Output the [x, y] coordinate of the center of the cell containing the given text.  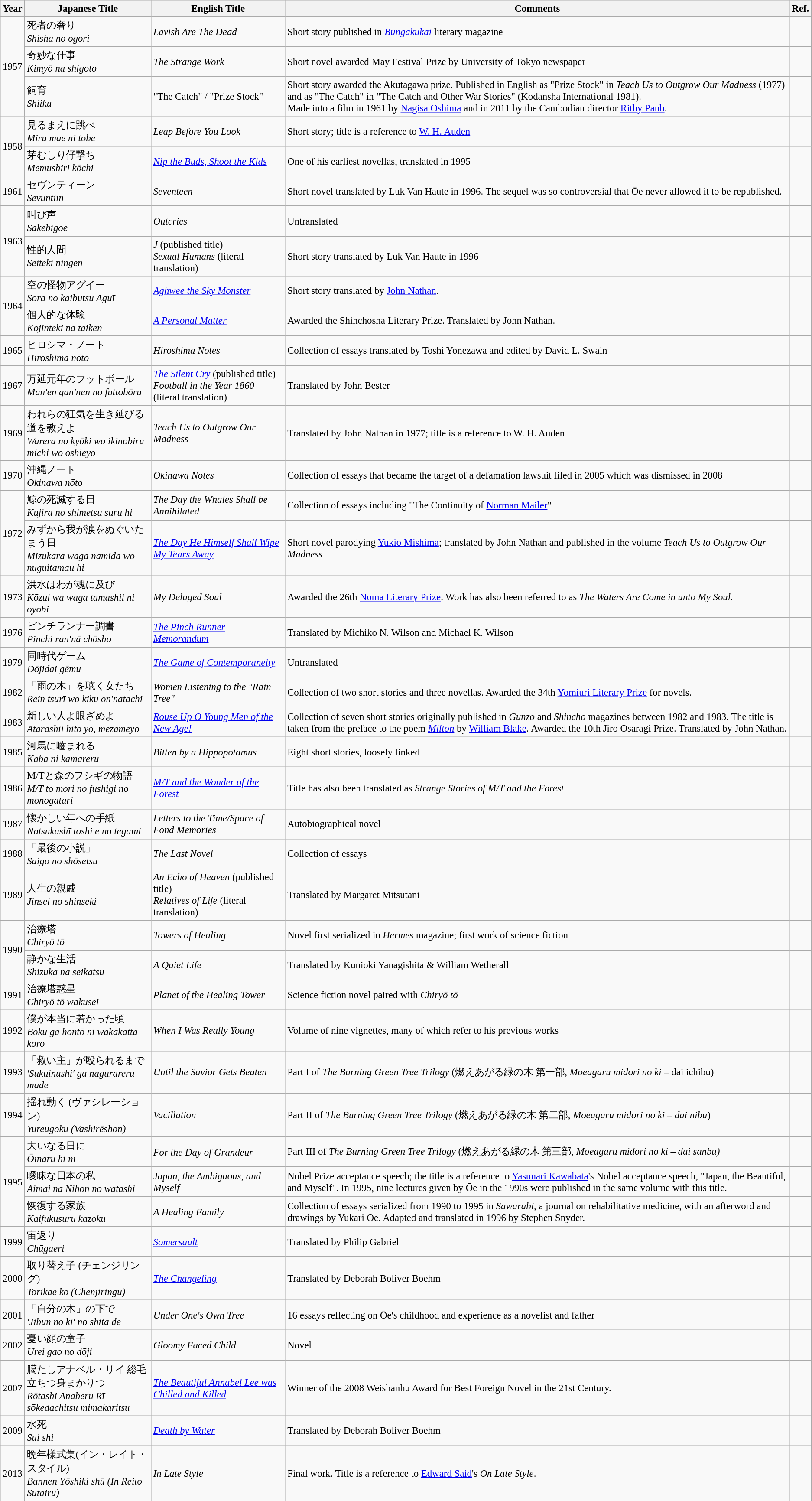
見るまえに跳べMiru mae ni tobe [88, 131]
1970 [13, 476]
1964 [13, 306]
1987 [13, 824]
1957 [13, 67]
1967 [13, 386]
Japanese Title [88, 9]
Short novel parodying Yukio Mishima; translated by John Nathan and published in the volume Teach Us to Outgrow Our Madness [537, 548]
Rouse Up O Young Men of the New Age! [218, 722]
Translated by John Nathan in 1977; title is a reference to W. H. Auden [537, 433]
Awarded the 26th Noma Literary Prize. Work has also been referred to as The Waters Are Come in unto My Soul. [537, 597]
1993 [13, 1072]
奇妙な仕事Kimyō na shigoto [88, 62]
Vacillation [218, 1115]
Volume of nine vignettes, many of which refer to his previous works [537, 1031]
取り替え子 (チェンジリング)Torikae ko (Chenjiringu) [88, 1279]
Planet of the Healing Tower [218, 995]
Short story translated by John Nathan. [537, 290]
曖昧な日本の私Aimai na Nihon no watashi [88, 1182]
A Quiet Life [218, 965]
A Personal Matter [218, 321]
空の怪物アグイーSora no kaibutsu Aguī [88, 290]
For the Day of Grandeur [218, 1152]
宙返りChūgaeri [88, 1241]
ピンチランナー調書Pinchi ran'nā chōsho [88, 633]
大いなる日にŌinaru hi ni [88, 1152]
M/Tと森のフシギの物語M/T to mori no fushigi no monogatari [88, 788]
Autobiographical novel [537, 824]
1982 [13, 693]
恢復する家族Kaifukusuru kazoku [88, 1212]
セヴンティーンSevuntiin [88, 191]
The Silent Cry (published title)Football in the Year 1860 (literal translation) [218, 386]
芽むしり仔撃ちMemushiri kōchi [88, 161]
1986 [13, 788]
1990 [13, 950]
Science fiction novel paired with Chiryō tō [537, 995]
Final work. Title is a reference to Edward Said's On Late Style. [537, 1473]
The Pinch Runner Memorandum [218, 633]
われらの狂気を生き延びる道を教えよWarera no kyōki wo ikinobiru michi wo oshieyo [88, 433]
1989 [13, 895]
Translated by Philip Gabriel [537, 1241]
Part III of The Burning Green Tree Trilogy (燃えあがる緑の木 第三部, Moeagaru midori no ki – dai sanbu) [537, 1152]
Ref. [801, 9]
Short story; title is a reference to W. H. Auden [537, 131]
Translated by Michiko N. Wilson and Michael K. Wilson [537, 633]
Short novel translated by Luk Van Haute in 1996. The sequel was so controversial that Ōe never allowed it to be republished. [537, 191]
1992 [13, 1031]
Teach Us to Outgrow Our Madness [218, 433]
Short story published in Bungakukai literary magazine [537, 32]
2002 [13, 1345]
1994 [13, 1115]
1961 [13, 191]
Translated by Margaret Mitsutani [537, 895]
Letters to the Time/Space of Fond Memories [218, 824]
1958 [13, 146]
Novel [537, 1345]
1965 [13, 350]
Collection of two short stories and three novellas. Awarded the 34th Yomiuri Literary Prize for novels. [537, 693]
晩年様式集(イン・レイト・スタイル)Bannen Yōshiki shū (In Reito Sutairu) [88, 1473]
1991 [13, 995]
Title has also been translated as Strange Stories of M/T and the Forest [537, 788]
万延元年のフットボールMan'en gan'nen no futtobōru [88, 386]
「救い主」が殴られるまで 'Sukuinushi' ga nagurareru made [88, 1072]
An Echo of Heaven (published title)Relatives of Life (literal translation) [218, 895]
Eight short stories, loosely linked [537, 752]
Collection of essays including "The Continuity of Norman Mailer" [537, 505]
Somersault [218, 1241]
1973 [13, 597]
1972 [13, 533]
Awarded the Shinchosha Literary Prize. Translated by John Nathan. [537, 321]
治療塔Chiryō tō [88, 935]
みずから我が涙をぬぐいたまう日Mizukara waga namida wo nuguitamau hi [88, 548]
Translated by John Bester [537, 386]
新しい人よ眼ざめよAtarashii hito yo, mezameyo [88, 722]
1969 [13, 433]
飼育Shiiku [88, 97]
2001 [13, 1315]
Women Listening to the "Rain Tree" [218, 693]
In Late Style [218, 1473]
Until the Savior Gets Beaten [218, 1072]
1995 [13, 1182]
叫び声Sakebigoe [88, 221]
死者の奢りShisha no ogori [88, 32]
Bitten by a Hippopotamus [218, 752]
1979 [13, 662]
2009 [13, 1430]
A Healing Family [218, 1212]
Japan, the Ambiguous, and Myself [218, 1182]
水死Sui shi [88, 1430]
M/T and the Wonder of the Forest [218, 788]
沖縄ノートOkinawa nōto [88, 476]
Hiroshima Notes [218, 350]
Year [13, 9]
Outcries [218, 221]
The Day the Whales Shall be Annihilated [218, 505]
Lavish Are The Dead [218, 32]
個人的な体験Kojinteki na taiken [88, 321]
My Deluged Soul [218, 597]
Seventeen [218, 191]
「雨の木」を聴く女たち Rein tsurī wo kiku on'natachi [88, 693]
臈たしアナベル・リイ 総毛立ちつ身まかりつRōtashi Anaberu Rī sōkedachitsu mimakaritsu [88, 1388]
The Beautiful Annabel Lee was Chilled and Killed [218, 1388]
J (published title)Sexual Humans (literal translation) [218, 256]
洪水はわが魂に及びKōzui wa waga tamashii ni oyobi [88, 597]
16 essays reflecting on Ōe's childhood and experience as a novelist and father [537, 1315]
Okinawa Notes [218, 476]
The Day He Himself Shall Wipe My Tears Away [218, 548]
The Last Novel [218, 854]
When I Was Really Young [218, 1031]
Collection of essays translated by Toshi Yonezawa and edited by David L. Swain [537, 350]
The Strange Work [218, 62]
静かな生活Shizuka na seikatsu [88, 965]
"The Catch" / "Prize Stock" [218, 97]
河馬に嚙まれるKaba ni kamareru [88, 752]
性的人間 Seiteki ningen [88, 256]
1999 [13, 1241]
Comments [537, 9]
Towers of Healing [218, 935]
Leap Before You Look [218, 131]
Nip the Buds, Shoot the Kids [218, 161]
懐かしい年への手紙Natsukashī toshi e no tegami [88, 824]
治療塔惑星Chiryō tō wakusei [88, 995]
揺れ動く (ヴァシレーション)Yureugoku (Vashirēshon) [88, 1115]
僕が本当に若かった頃Boku ga hontō ni wakakatta koro [88, 1031]
Short story translated by Luk Van Haute in 1996 [537, 256]
Under One's Own Tree [218, 1315]
Short novel awarded May Festival Prize by University of Tokyo newspaper [537, 62]
2007 [13, 1388]
2000 [13, 1279]
1976 [13, 633]
1983 [13, 722]
The Game of Contemporaneity [218, 662]
Aghwee the Sky Monster [218, 290]
2013 [13, 1473]
「最後の小説」Saigo no shōsetsu [88, 854]
English Title [218, 9]
Collection of essays that became the target of a defamation lawsuit filed in 2005 which was dismissed in 2008 [537, 476]
「自分の木」の下で 'Jibun no ki' no shita de [88, 1315]
1963 [13, 241]
Collection of essays [537, 854]
Part I of The Burning Green Tree Trilogy (燃えあがる緑の木 第一部, Moeagaru midori no ki – dai ichibu) [537, 1072]
憂い顔の童子Urei gao no dōji [88, 1345]
Gloomy Faced Child [218, 1345]
Part II of The Burning Green Tree Trilogy (燃えあがる緑の木 第二部, Moeagaru midori no ki – dai nibu) [537, 1115]
1985 [13, 752]
The Changeling [218, 1279]
鯨の死滅する日Kujira no shimetsu suru hi [88, 505]
Winner of the 2008 Weishanhu Award for Best Foreign Novel in the 21st Century. [537, 1388]
Death by Water [218, 1430]
Novel first serialized in Hermes magazine; first work of science fiction [537, 935]
ヒロシマ・ノートHiroshima nōto [88, 350]
Translated by Kunioki Yanagishita & William Wetherall [537, 965]
同時代ゲーム Dōjidai gēmu [88, 662]
人生の親戚Jinsei no shinseki [88, 895]
One of his earliest novellas, translated in 1995 [537, 161]
1988 [13, 854]
